Detect which cell encompasses the target text, then output its [X, Y] center coordinate. 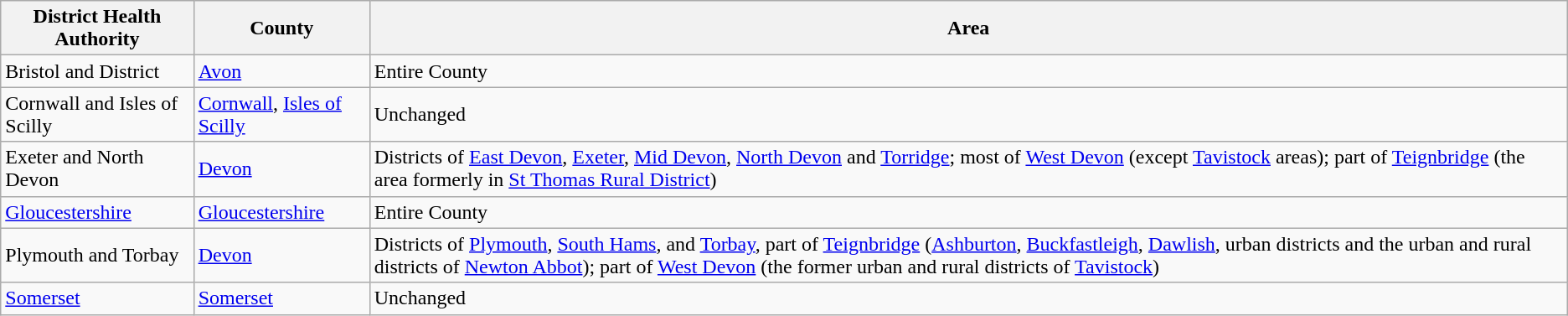
Cornwall, Isles of Scilly [281, 114]
District Health Authority [97, 28]
Cornwall and Isles of Scilly [97, 114]
County [281, 28]
Area [968, 28]
Avon [281, 71]
Plymouth and Torbay [97, 255]
Bristol and District [97, 71]
Exeter and North Devon [97, 169]
